Return the (X, Y) coordinate for the center point of the cell that contains the specified text.  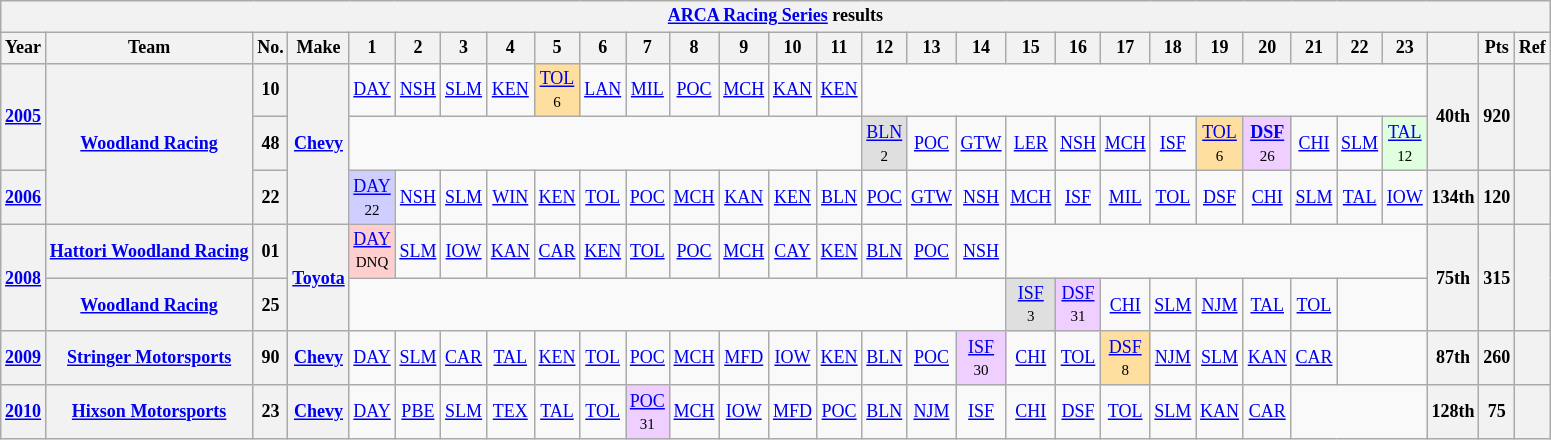
2006 (24, 197)
14 (981, 48)
DAY22 (372, 197)
No. (270, 48)
BLN2 (884, 144)
Pts (1497, 48)
260 (1497, 358)
Toyota (318, 278)
19 (1220, 48)
01 (270, 251)
2009 (24, 358)
5 (557, 48)
2008 (24, 278)
12 (884, 48)
WIN (510, 197)
7 (648, 48)
4 (510, 48)
2005 (24, 116)
ARCA Racing Series results (776, 16)
75 (1497, 412)
128th (1453, 412)
120 (1497, 197)
TEX (510, 412)
Team (148, 48)
6 (603, 48)
20 (1267, 48)
DAYDNQ (372, 251)
13 (932, 48)
315 (1497, 278)
Hattori Woodland Racing (148, 251)
134th (1453, 197)
87th (1453, 358)
90 (270, 358)
21 (1314, 48)
CAY (793, 251)
ISF3 (1031, 305)
920 (1497, 116)
40th (1453, 116)
TAL12 (1404, 144)
2 (418, 48)
1 (372, 48)
48 (270, 144)
POC31 (648, 412)
DSF8 (1125, 358)
PBE (418, 412)
Ref (1532, 48)
18 (1173, 48)
17 (1125, 48)
LAN (603, 90)
ISF30 (981, 358)
16 (1078, 48)
9 (744, 48)
15 (1031, 48)
DSF26 (1267, 144)
Stringer Motorsports (148, 358)
DSF31 (1078, 305)
2010 (24, 412)
3 (464, 48)
8 (694, 48)
LER (1031, 144)
11 (839, 48)
Make (318, 48)
Hixson Motorsports (148, 412)
Year (24, 48)
25 (270, 305)
75th (1453, 278)
